Determine the (x, y) coordinate at the center of the cell enclosing the given text.  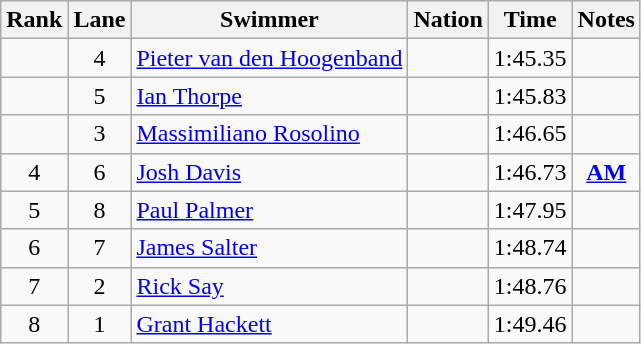
Grant Hackett (270, 324)
Ian Thorpe (270, 96)
1:49.46 (530, 324)
1:48.74 (530, 248)
Nation (448, 20)
1:45.83 (530, 96)
James Salter (270, 248)
1:46.65 (530, 134)
Lane (100, 20)
Josh Davis (270, 172)
Time (530, 20)
3 (100, 134)
Swimmer (270, 20)
Rank (34, 20)
2 (100, 286)
Massimiliano Rosolino (270, 134)
1:47.95 (530, 210)
Paul Palmer (270, 210)
AM (606, 172)
1:46.73 (530, 172)
1 (100, 324)
Notes (606, 20)
Pieter van den Hoogenband (270, 58)
Rick Say (270, 286)
1:45.35 (530, 58)
1:48.76 (530, 286)
